Extract the (X, Y) coordinate from the center of the cell holding the provided text.  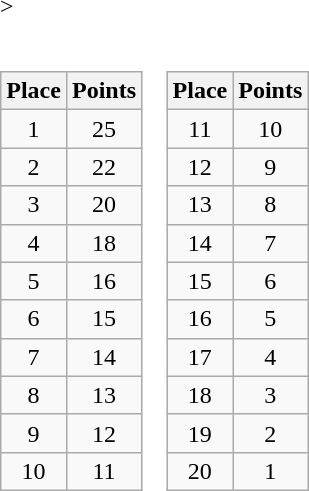
19 (200, 433)
25 (104, 129)
17 (200, 357)
22 (104, 167)
